Return the (x, y) coordinate for the center point of the cell that contains the specified text.  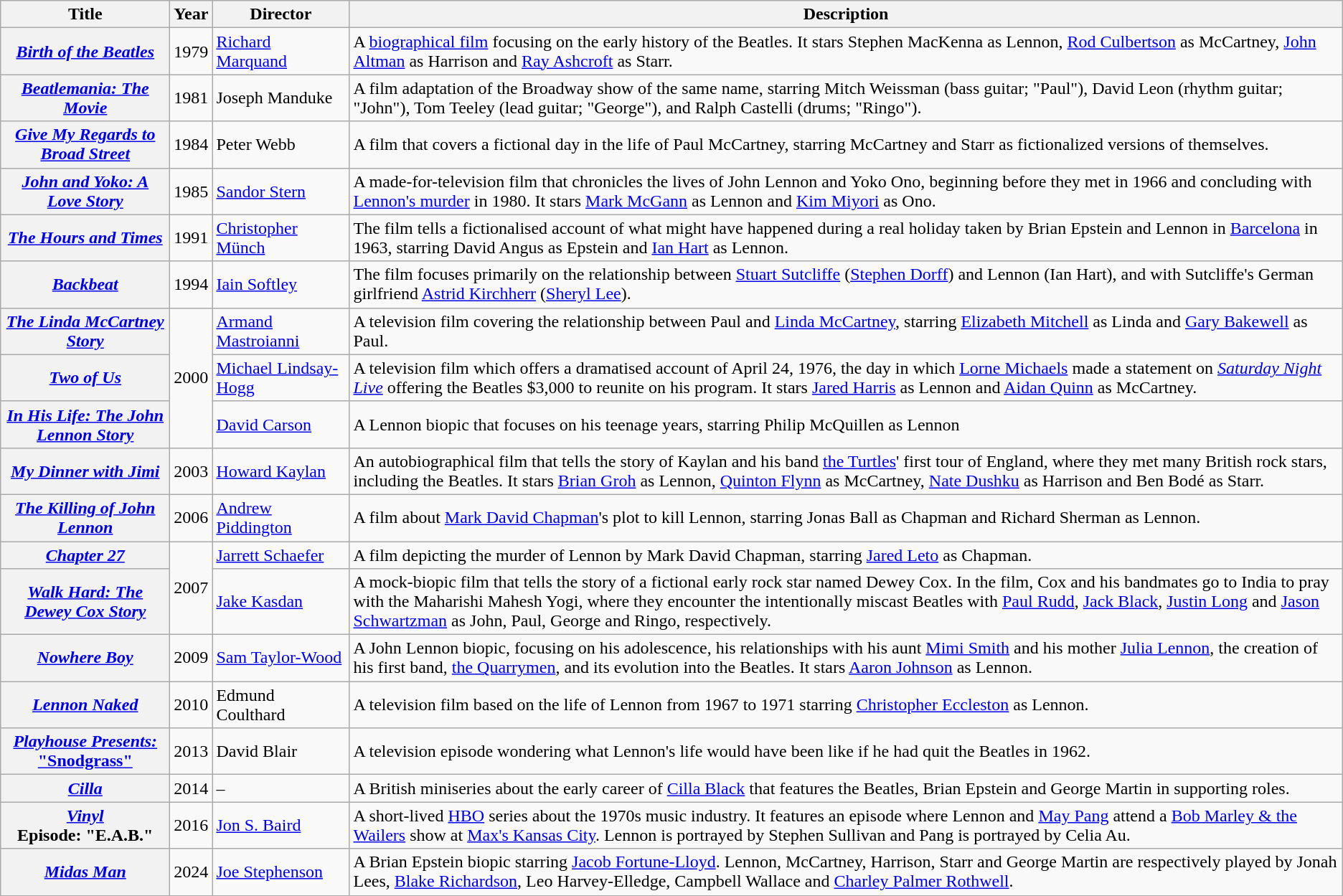
Peter Webb (281, 145)
2007 (191, 588)
Backbeat (85, 284)
Joseph Manduke (281, 98)
A film depicting the murder of Lennon by Mark David Chapman, starring Jared Leto as Chapman. (846, 555)
The Hours and Times (85, 238)
1979 (191, 52)
2006 (191, 518)
2024 (191, 872)
A television film based on the life of Lennon from 1967 to 1971 starring Christopher Eccleston as Lennon. (846, 704)
1981 (191, 98)
Armand Mastroianni (281, 331)
– (281, 788)
1991 (191, 238)
1984 (191, 145)
David Blair (281, 752)
2000 (191, 377)
David Carson (281, 425)
In His Life: The John Lennon Story (85, 425)
The Linda McCartney Story (85, 331)
2016 (191, 825)
Sam Taylor-Wood (281, 659)
2003 (191, 471)
2013 (191, 752)
A film about Mark David Chapman's plot to kill Lennon, starring Jonas Ball as Chapman and Richard Sherman as Lennon. (846, 518)
The Killing of John Lennon (85, 518)
A television film covering the relationship between Paul and Linda McCartney, starring Elizabeth Mitchell as Linda and Gary Bakewell as Paul. (846, 331)
2009 (191, 659)
Lennon Naked (85, 704)
Christopher Münch (281, 238)
Director (281, 14)
Walk Hard: The Dewey Cox Story (85, 602)
Jake Kasdan (281, 602)
Edmund Coulthard (281, 704)
VinylEpisode: "E.A.B." (85, 825)
Andrew Piddington (281, 518)
Description (846, 14)
2010 (191, 704)
Chapter 27 (85, 555)
Two of Us (85, 377)
Iain Softley (281, 284)
1985 (191, 191)
A British miniseries about the early career of Cilla Black that features the Beatles, Brian Epstein and George Martin in supporting roles. (846, 788)
A Lennon biopic that focuses on his teenage years, starring Philip McQuillen as Lennon (846, 425)
Jon S. Baird (281, 825)
Cilla (85, 788)
2014 (191, 788)
Year (191, 14)
Sandor Stern (281, 191)
Beatlemania: The Movie (85, 98)
John and Yoko: A Love Story (85, 191)
My Dinner with Jimi (85, 471)
Howard Kaylan (281, 471)
Midas Man (85, 872)
Nowhere Boy (85, 659)
A film that covers a fictional day in the life of Paul McCartney, starring McCartney and Starr as fictionalized versions of themselves. (846, 145)
Michael Lindsay-Hogg (281, 377)
Joe Stephenson (281, 872)
Jarrett Schaefer (281, 555)
A television episode wondering what Lennon's life would have been like if he had quit the Beatles in 1962. (846, 752)
Birth of the Beatles (85, 52)
Give My Regards to Broad Street (85, 145)
1994 (191, 284)
Title (85, 14)
Richard Marquand (281, 52)
Playhouse Presents: "Snodgrass" (85, 752)
